Return (X, Y) of the center of cell containing provided text 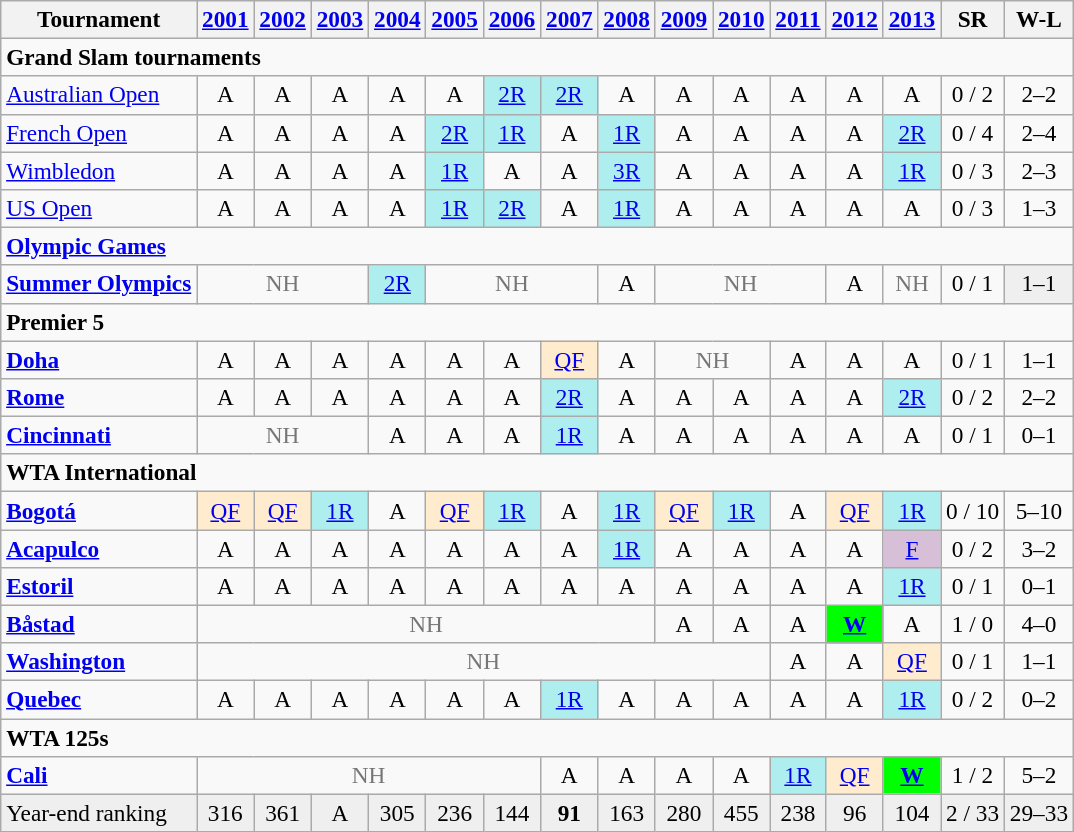
144 (512, 813)
Rome (99, 397)
29–33 (1038, 813)
2009 (684, 19)
WTA 125s (538, 737)
Cali (99, 775)
F (912, 548)
280 (684, 813)
2–3 (1038, 170)
Doha (99, 359)
238 (798, 813)
2001 (226, 19)
1–3 (1038, 208)
1 / 2 (973, 775)
Cincinnati (99, 435)
2004 (398, 19)
3–2 (1038, 548)
2012 (854, 19)
French Open (99, 133)
2010 (742, 19)
Quebec (99, 699)
W-L (1038, 19)
236 (454, 813)
2002 (282, 19)
0–2 (1038, 699)
2005 (454, 19)
Washington (99, 662)
0 / 4 (973, 133)
305 (398, 813)
0 / 10 (973, 510)
US Open (99, 208)
WTA International (538, 473)
96 (854, 813)
2013 (912, 19)
Australian Open (99, 95)
316 (226, 813)
163 (626, 813)
2006 (512, 19)
1 / 0 (973, 624)
5–2 (1038, 775)
Båstad (99, 624)
455 (742, 813)
Bogotá (99, 510)
2–4 (1038, 133)
SR (973, 19)
2011 (798, 19)
Olympic Games (538, 246)
5–10 (1038, 510)
Grand Slam tournaments (538, 57)
3R (626, 170)
361 (282, 813)
2008 (626, 19)
Premier 5 (538, 322)
Acapulco (99, 548)
2007 (570, 19)
Wimbledon (99, 170)
Tournament (99, 19)
2003 (340, 19)
104 (912, 813)
2 / 33 (973, 813)
Summer Olympics (99, 284)
Estoril (99, 586)
Year-end ranking (99, 813)
4–0 (1038, 624)
91 (570, 813)
